Detect which cell encompasses the target text, then output its (x, y) center coordinate. 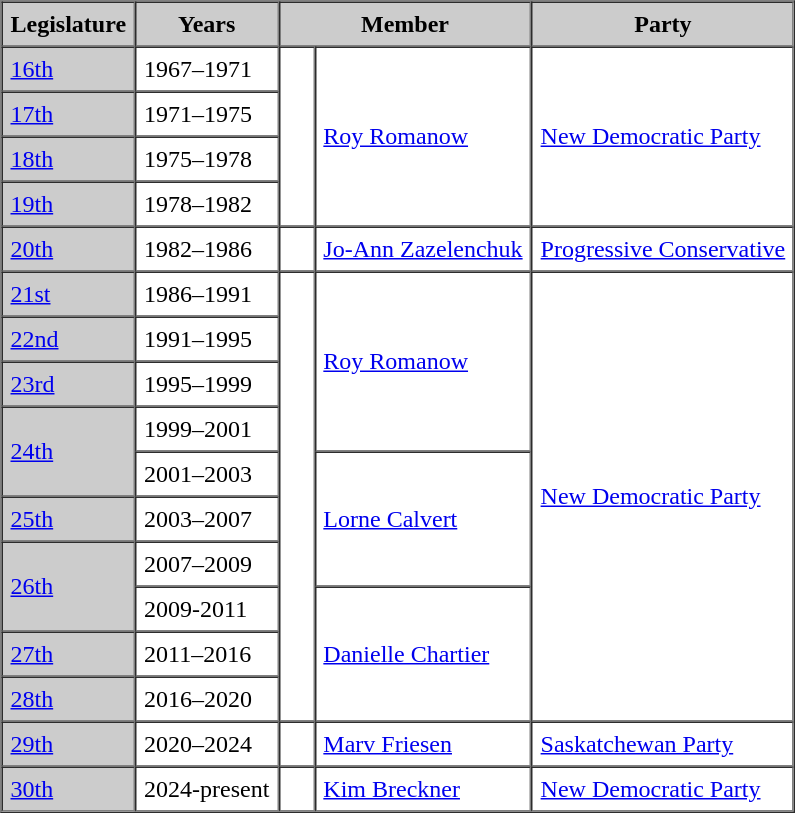
Progressive Conservative (664, 248)
25th (69, 518)
Kim Breckner (422, 788)
17th (69, 114)
24th (69, 451)
21st (69, 294)
2007–2009 (206, 564)
2003–2007 (206, 518)
Jo-Ann Zazelenchuk (422, 248)
1991–1995 (206, 338)
2020–2024 (206, 744)
2009-2011 (206, 608)
16th (69, 68)
1967–1971 (206, 68)
1986–1991 (206, 294)
29th (69, 744)
2011–2016 (206, 654)
Lorne Calvert (422, 520)
1978–1982 (206, 204)
18th (69, 158)
1982–1986 (206, 248)
20th (69, 248)
26th (69, 587)
1995–1999 (206, 384)
Danielle Chartier (422, 654)
2016–2020 (206, 698)
Member (404, 24)
2024-present (206, 788)
23rd (69, 384)
30th (69, 788)
1975–1978 (206, 158)
27th (69, 654)
Marv Friesen (422, 744)
2001–2003 (206, 474)
Saskatchewan Party (664, 744)
1999–2001 (206, 428)
22nd (69, 338)
Party (664, 24)
Legislature (69, 24)
Years (206, 24)
19th (69, 204)
28th (69, 698)
1971–1975 (206, 114)
